Detect which cell encompasses the target text, then output its (x, y) center coordinate. 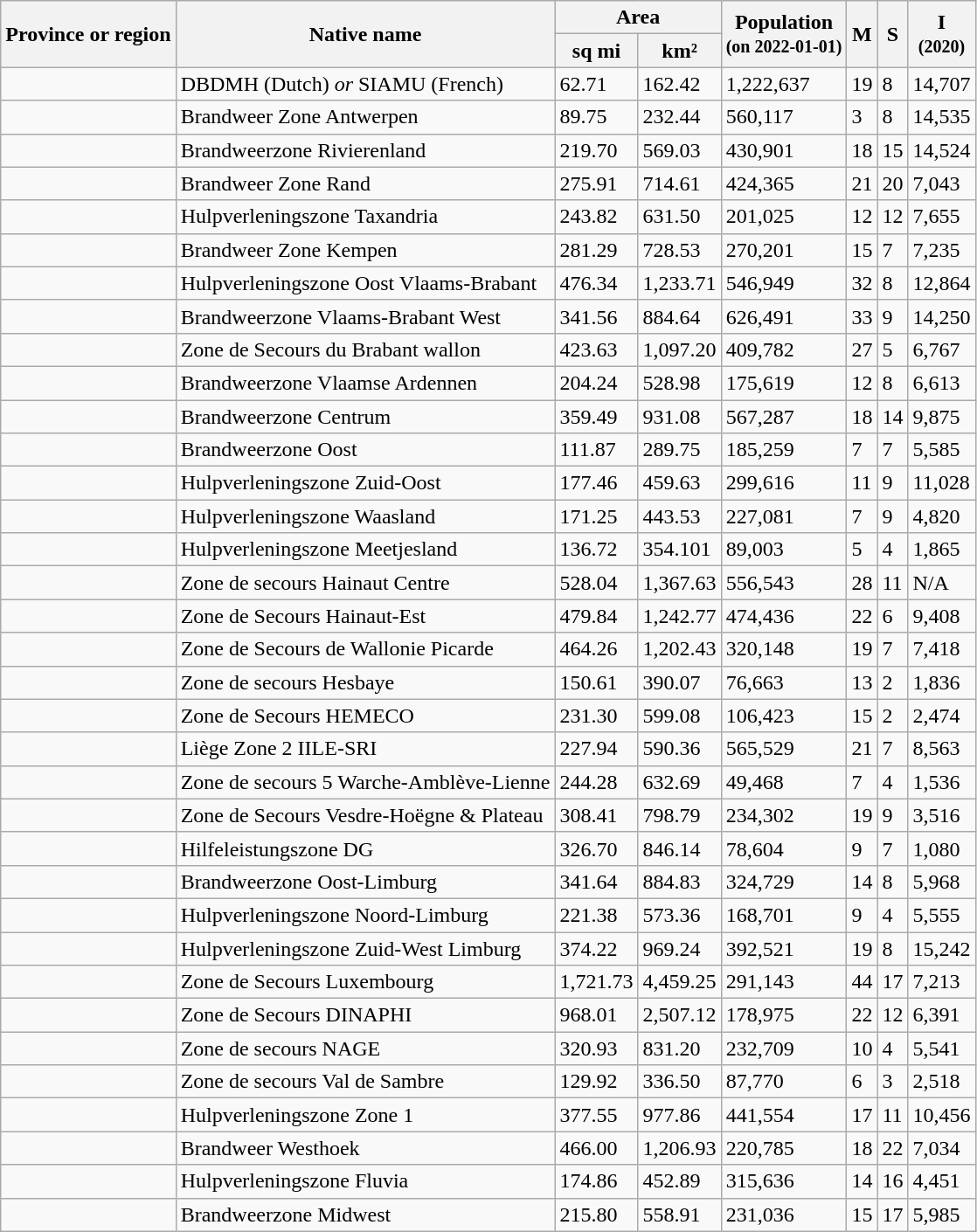
374.22 (596, 948)
Zone de secours NAGE (365, 1049)
931.08 (680, 417)
7,034 (942, 1148)
Brandweerzone Oost-Limburg (365, 882)
S (893, 34)
7,235 (942, 250)
185,259 (784, 450)
Brandweer Westhoek (365, 1148)
459.63 (680, 483)
558.91 (680, 1215)
281.29 (596, 250)
219.70 (596, 150)
Hilfeleistungszone DG (365, 848)
15,242 (942, 948)
220,785 (784, 1148)
424,365 (784, 183)
Hulpverleningszone Zone 1 (365, 1115)
171.25 (596, 516)
452.89 (680, 1181)
599.08 (680, 716)
89,003 (784, 550)
1,836 (942, 682)
231,036 (784, 1215)
315,636 (784, 1181)
6,767 (942, 350)
2,518 (942, 1082)
1,721.73 (596, 982)
M (862, 34)
341.64 (596, 882)
232.44 (680, 117)
106,423 (784, 716)
Zone de Secours HEMECO (365, 716)
565,529 (784, 749)
1,202.43 (680, 649)
204.24 (596, 383)
590.36 (680, 749)
831.20 (680, 1049)
1,367.63 (680, 583)
168,701 (784, 915)
2,507.12 (680, 1015)
Province or region (88, 34)
479.84 (596, 616)
Zone de secours Val de Sambre (365, 1082)
129.92 (596, 1082)
573.36 (680, 915)
567,287 (784, 417)
14,535 (942, 117)
546,949 (784, 283)
1,222,637 (784, 84)
320.93 (596, 1049)
409,782 (784, 350)
1,865 (942, 550)
336.50 (680, 1082)
78,604 (784, 848)
7,213 (942, 982)
231.30 (596, 716)
4,459.25 (680, 982)
14,707 (942, 84)
631.50 (680, 217)
175,619 (784, 383)
359.49 (596, 417)
Brandweerzone Oost (365, 450)
5,985 (942, 1215)
44 (862, 982)
Brandweerzone Rivierenland (365, 150)
443.53 (680, 516)
Zone de Secours Vesdre-Hoëgne & Plateau (365, 815)
221.38 (596, 915)
14,250 (942, 316)
Brandweerzone Midwest (365, 1215)
49,468 (784, 782)
9,408 (942, 616)
Brandweerzone Vlaams-Brabant West (365, 316)
846.14 (680, 848)
178,975 (784, 1015)
Hulpverleningszone Zuid-West Limburg (365, 948)
798.79 (680, 815)
201,025 (784, 217)
969.24 (680, 948)
N/A (942, 583)
12,864 (942, 283)
162.42 (680, 84)
1,233.71 (680, 283)
2,474 (942, 716)
I(2020) (942, 34)
136.72 (596, 550)
Hulpverleningszone Noord-Limburg (365, 915)
7,043 (942, 183)
354.101 (680, 550)
6,391 (942, 1015)
5,585 (942, 450)
6,613 (942, 383)
714.61 (680, 183)
28 (862, 583)
Liège Zone 2 IILE-SRI (365, 749)
Zone de Secours DINAPHI (365, 1015)
10 (862, 1049)
291,143 (784, 982)
Zone de secours Hesbaye (365, 682)
1,080 (942, 848)
632.69 (680, 782)
423.63 (596, 350)
884.64 (680, 316)
466.00 (596, 1148)
528.98 (680, 383)
Zone de Secours du Brabant wallon (365, 350)
556,543 (784, 583)
377.55 (596, 1115)
32 (862, 283)
87,770 (784, 1082)
33 (862, 316)
227.94 (596, 749)
270,201 (784, 250)
Hulpverleningszone Fluvia (365, 1181)
243.82 (596, 217)
174.86 (596, 1181)
341.56 (596, 316)
Native name (365, 34)
560,117 (784, 117)
5,541 (942, 1049)
968.01 (596, 1015)
14,524 (942, 150)
89.75 (596, 117)
5,555 (942, 915)
3,516 (942, 815)
Brandweer Zone Antwerpen (365, 117)
13 (862, 682)
76,663 (784, 682)
234,302 (784, 815)
528.04 (596, 583)
390.07 (680, 682)
16 (893, 1181)
232,709 (784, 1049)
326.70 (596, 848)
Brandweerzone Vlaamse Ardennen (365, 383)
441,554 (784, 1115)
320,148 (784, 649)
Brandweerzone Centrum (365, 417)
8,563 (942, 749)
215.80 (596, 1215)
464.26 (596, 649)
Brandweer Zone Kempen (365, 250)
5,968 (942, 882)
1,097.20 (680, 350)
Zone de Secours Hainaut-Est (365, 616)
Population(on 2022-01-01) (784, 34)
4,820 (942, 516)
Area (638, 17)
27 (862, 350)
Hulpverleningszone Waasland (365, 516)
9,875 (942, 417)
7,418 (942, 649)
324,729 (784, 882)
626,491 (784, 316)
km² (680, 51)
1,206.93 (680, 1148)
299,616 (784, 483)
1,242.77 (680, 616)
111.87 (596, 450)
Zone de secours Hainaut Centre (365, 583)
sq mi (596, 51)
20 (893, 183)
Brandweer Zone Rand (365, 183)
728.53 (680, 250)
474,436 (784, 616)
150.61 (596, 682)
244.28 (596, 782)
227,081 (784, 516)
10,456 (942, 1115)
Zone de secours 5 Warche-Amblève-Lienne (365, 782)
7,655 (942, 217)
11,028 (942, 483)
Hulpverleningszone Meetjesland (365, 550)
569.03 (680, 150)
4,451 (942, 1181)
392,521 (784, 948)
Hulpverleningszone Taxandria (365, 217)
Hulpverleningszone Oost Vlaams-Brabant (365, 283)
289.75 (680, 450)
Hulpverleningszone Zuid-Oost (365, 483)
430,901 (784, 150)
177.46 (596, 483)
884.83 (680, 882)
308.41 (596, 815)
275.91 (596, 183)
Zone de Secours Luxembourg (365, 982)
977.86 (680, 1115)
476.34 (596, 283)
1,536 (942, 782)
DBDMH (Dutch) or SIAMU (French) (365, 84)
Zone de Secours de Wallonie Picarde (365, 649)
62.71 (596, 84)
